Capture the cell that displays the provided text and extract its (X, Y) central coordinate. 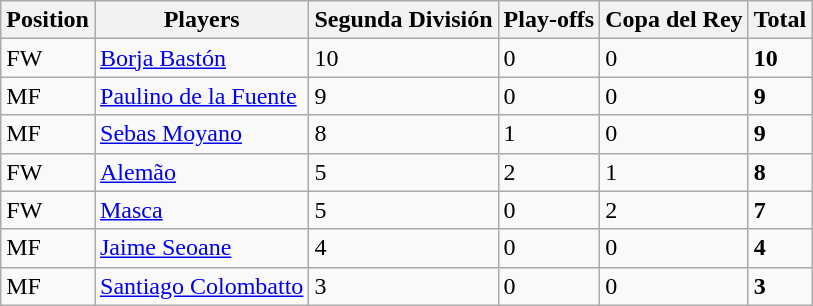
Jaime Seoane (201, 248)
Sebas Moyano (201, 134)
7 (780, 210)
Santiago Colombatto (201, 286)
Position (48, 20)
Players (201, 20)
Total (780, 20)
Masca (201, 210)
Segunda División (404, 20)
Borja Bastón (201, 58)
Alemão (201, 172)
Copa del Rey (674, 20)
Play-offs (549, 20)
Paulino de la Fuente (201, 96)
